Return the (X, Y) coordinate for the center point of the cell that contains the specified text.  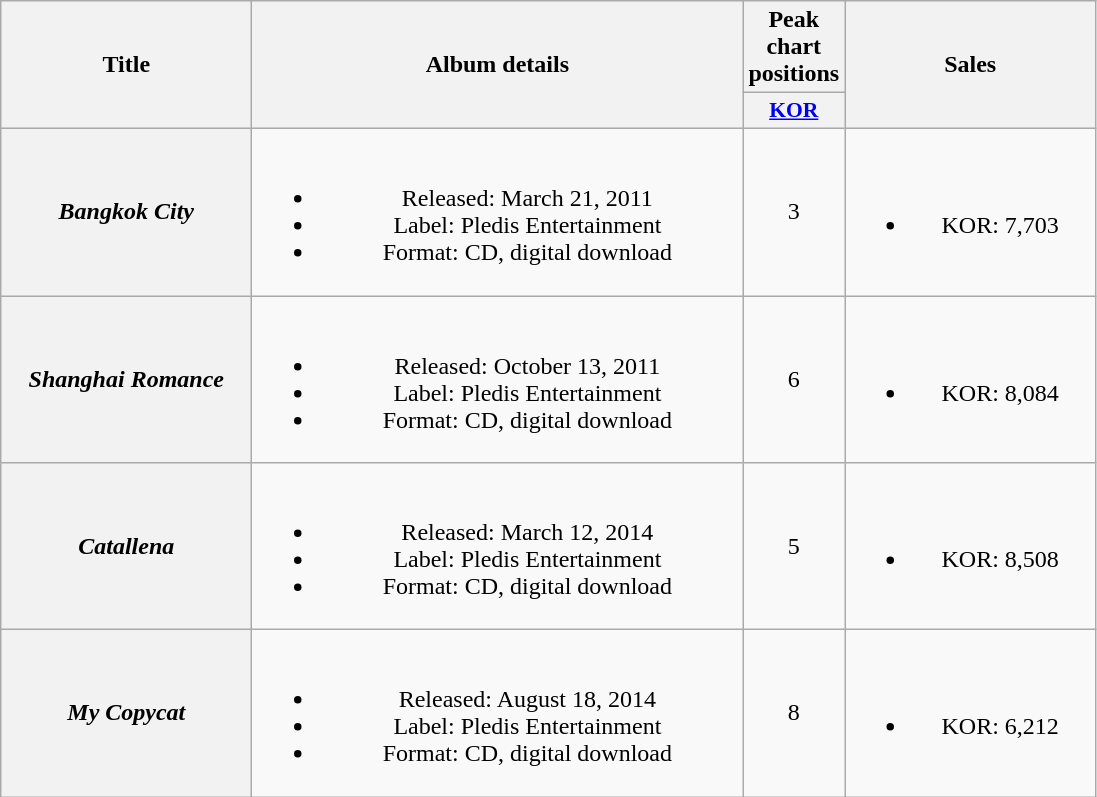
KOR: 6,212 (970, 714)
Title (126, 65)
5 (794, 546)
KOR: 7,703 (970, 212)
Released: October 13, 2011Label: Pledis EntertainmentFormat: CD, digital download (498, 380)
Sales (970, 65)
Shanghai Romance (126, 380)
KOR (794, 111)
Bangkok City (126, 212)
3 (794, 212)
Catallena (126, 546)
KOR: 8,084 (970, 380)
Released: March 21, 2011Label: Pledis EntertainmentFormat: CD, digital download (498, 212)
8 (794, 714)
KOR: 8,508 (970, 546)
My Copycat (126, 714)
Released: August 18, 2014Label: Pledis EntertainmentFormat: CD, digital download (498, 714)
Released: March 12, 2014Label: Pledis EntertainmentFormat: CD, digital download (498, 546)
6 (794, 380)
Album details (498, 65)
Peak chart positions (794, 47)
